Output the (x, y) coordinate of the center of the cell containing the given text.  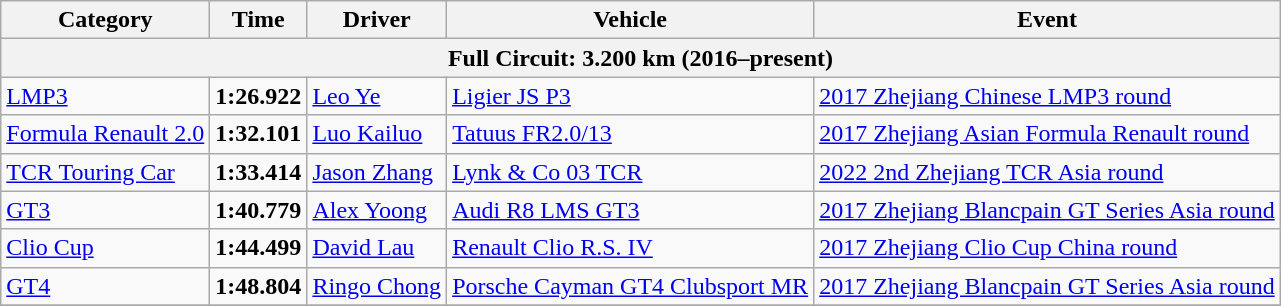
Ligier JS P3 (630, 96)
Vehicle (630, 20)
Audi R8 LMS GT3 (630, 210)
1:44.499 (258, 248)
GT4 (106, 286)
David Lau (377, 248)
1:26.922 (258, 96)
Luo Kailuo (377, 134)
2017 Zhejiang Chinese LMP3 round (1048, 96)
Porsche Cayman GT4 Clubsport MR (630, 286)
Leo Ye (377, 96)
LMP3 (106, 96)
Time (258, 20)
1:32.101 (258, 134)
TCR Touring Car (106, 172)
Driver (377, 20)
Clio Cup (106, 248)
2017 Zhejiang Clio Cup China round (1048, 248)
2022 2nd Zhejiang TCR Asia round (1048, 172)
Event (1048, 20)
GT3 (106, 210)
Tatuus FR2.0/13 (630, 134)
Alex Yoong (377, 210)
Lynk & Co 03 TCR (630, 172)
Category (106, 20)
Jason Zhang (377, 172)
Formula Renault 2.0 (106, 134)
1:40.779 (258, 210)
Ringo Chong (377, 286)
1:48.804 (258, 286)
1:33.414 (258, 172)
Full Circuit: 3.200 km (2016–present) (640, 58)
Renault Clio R.S. IV (630, 248)
2017 Zhejiang Asian Formula Renault round (1048, 134)
